Identify which cell holds the provided text, then report its [x, y] central coordinate. 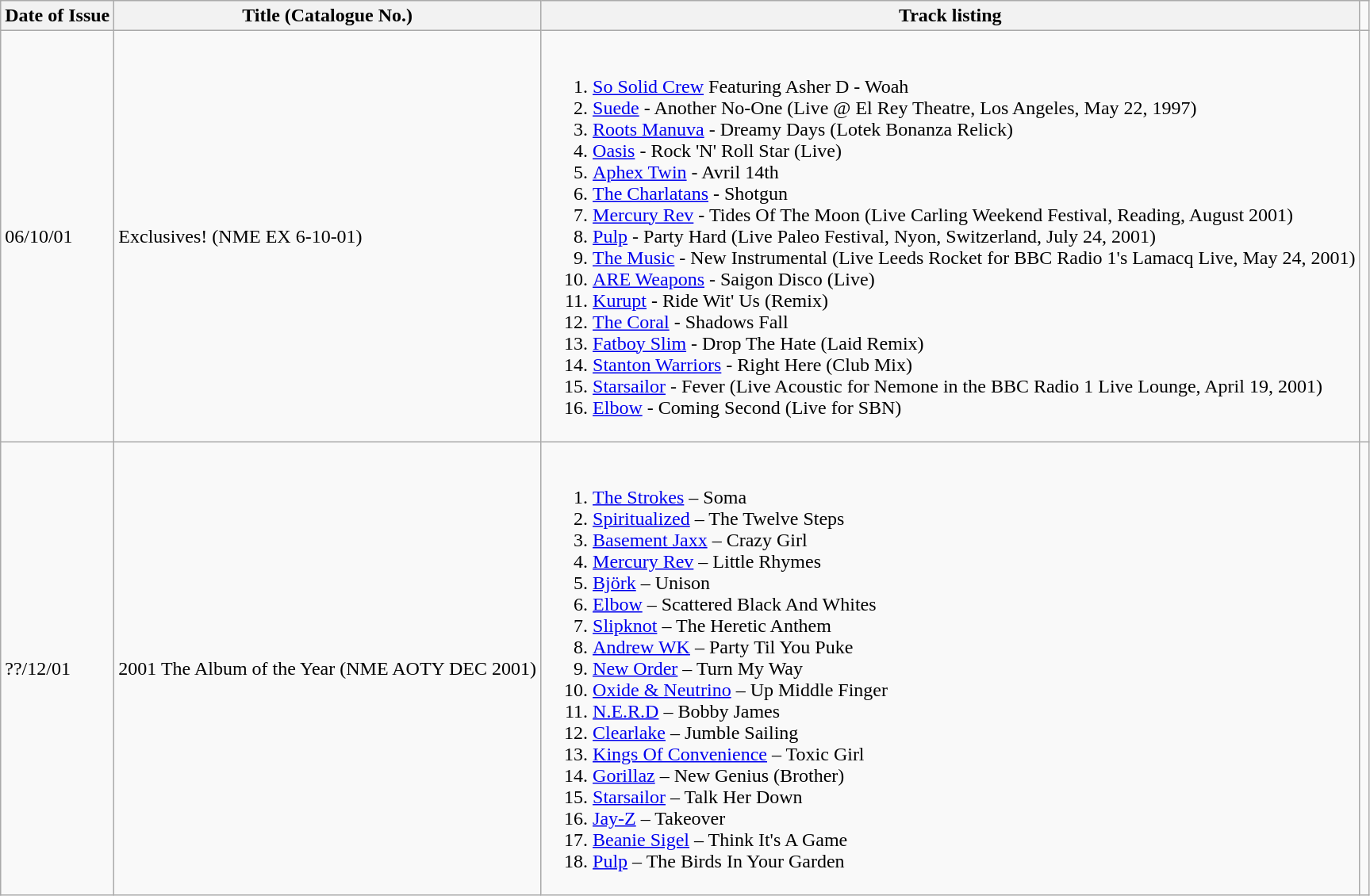
2001 The Album of the Year (NME AOTY DEC 2001) [328, 668]
Date of Issue [57, 16]
06/10/01 [57, 236]
Track listing [950, 16]
??/12/01 [57, 668]
Title (Catalogue No.) [328, 16]
Exclusives! (NME EX 6-10-01) [328, 236]
